Search for the cell housing the specified text and yield its (X, Y) center coordinate. 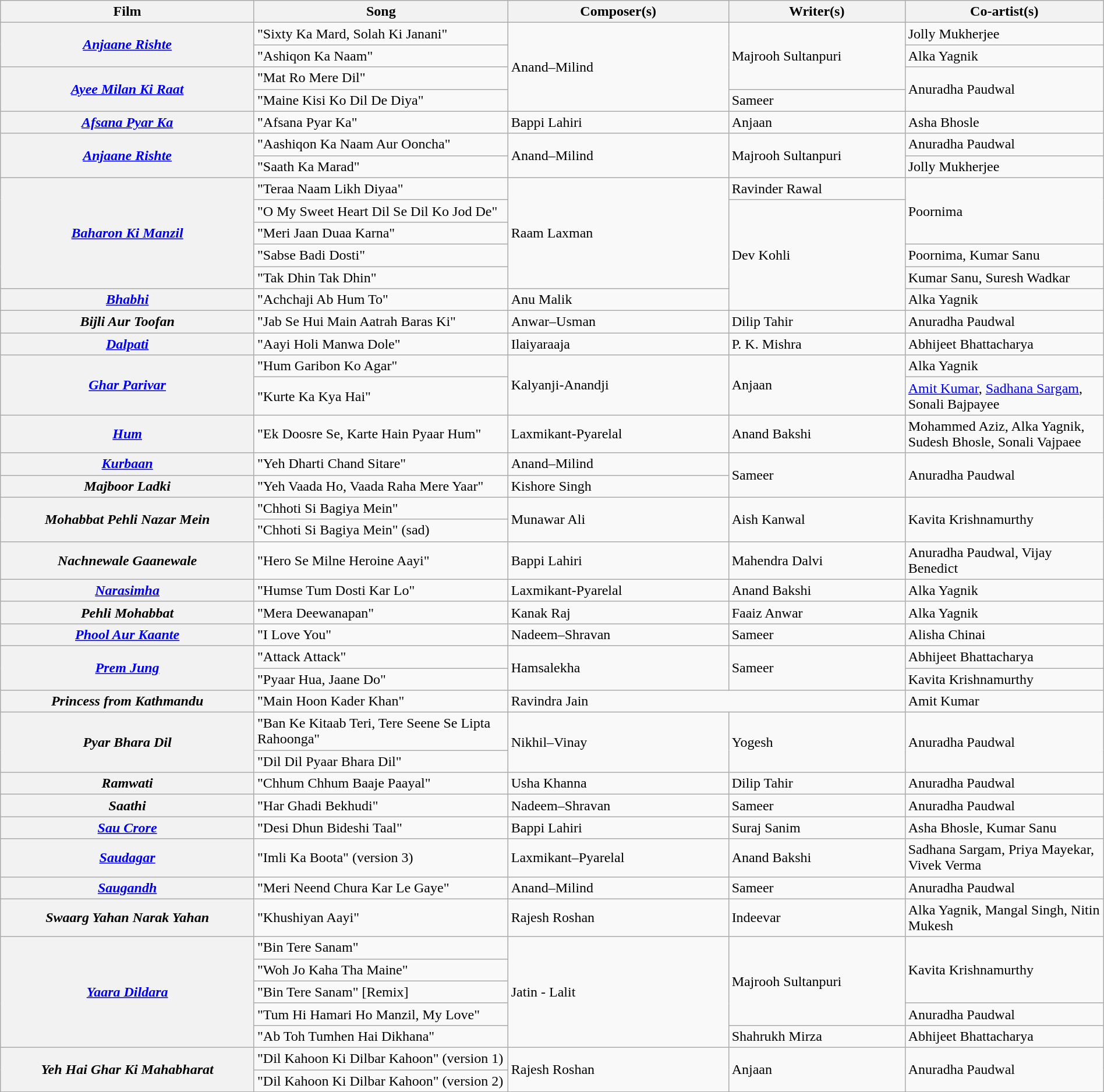
"Aashiqon Ka Naam Aur Ooncha" (381, 144)
Majboor Ladki (128, 486)
"Yeh Dharti Chand Sitare" (381, 464)
Saathi (128, 806)
"Dil Kahoon Ki Dilbar Kahoon" (version 2) (381, 1081)
Faaiz Anwar (816, 612)
Laxmikant–Pyarelal (618, 858)
"Dil Kahoon Ki Dilbar Kahoon" (version 1) (381, 1058)
"Woh Jo Kaha Tha Maine" (381, 970)
Mohammed Aziz, Alka Yagnik, Sudesh Bhosle, Sonali Vajpaee (1004, 434)
Raam Laxman (618, 233)
Ayee Milan Ki Raat (128, 89)
"Sixty Ka Mard, Solah Ki Janani" (381, 34)
Munawar Ali (618, 519)
Aish Kanwal (816, 519)
"Khushiyan Aayi" (381, 917)
Prem Jung (128, 668)
"Sabse Badi Dosti" (381, 255)
Alisha Chinai (1004, 634)
"Mera Deewanapan" (381, 612)
Kumar Sanu, Suresh Wadkar (1004, 278)
"Aayi Holi Manwa Dole" (381, 344)
Shahrukh Mirza (816, 1036)
Yaara Dildara (128, 992)
Ravindra Jain (706, 701)
"I Love You" (381, 634)
Asha Bhosle, Kumar Sanu (1004, 828)
"Desi Dhun Bideshi Taal" (381, 828)
"Meri Neend Chura Kar Le Gaye" (381, 888)
Kanak Raj (618, 612)
"Attack Attack" (381, 657)
Suraj Sanim (816, 828)
"Pyaar Hua, Jaane Do" (381, 679)
Bhabhi (128, 300)
Indeevar (816, 917)
Princess from Kathmandu (128, 701)
Narasimha (128, 590)
Kalyanji-Anandji (618, 385)
"Jab Se Hui Main Aatrah Baras Ki" (381, 322)
Anwar–Usman (618, 322)
"Tak Dhin Tak Dhin" (381, 278)
"Saath Ka Marad" (381, 166)
"Ek Doosre Se, Karte Hain Pyaar Hum" (381, 434)
Dev Kohli (816, 255)
"Ban Ke Kitaab Teri, Tere Seene Se Lipta Rahoonga" (381, 731)
Yeh Hai Ghar Ki Mahabharat (128, 1069)
"Chhum Chhum Baaje Paayal" (381, 783)
Usha Khanna (618, 783)
Yogesh (816, 743)
Film (128, 12)
Phool Aur Kaante (128, 634)
Mohabbat Pehli Nazar Mein (128, 519)
"Yeh Vaada Ho, Vaada Raha Mere Yaar" (381, 486)
Ravinder Rawal (816, 189)
"Kurte Ka Kya Hai" (381, 396)
Nikhil–Vinay (618, 743)
Saugandh (128, 888)
"Hum Garibon Ko Agar" (381, 366)
Nachnewale Gaanewale (128, 560)
"Humse Tum Dosti Kar Lo" (381, 590)
Composer(s) (618, 12)
Pehli Mohabbat (128, 612)
"Dil Dil Pyaar Bhara Dil" (381, 761)
Song (381, 12)
"Bin Tere Sanam" (381, 948)
"Teraa Naam Likh Diyaa" (381, 189)
"Har Ghadi Bekhudi" (381, 806)
"Hero Se Milne Heroine Aayi" (381, 560)
Bijli Aur Toofan (128, 322)
Amit Kumar (1004, 701)
P. K. Mishra (816, 344)
"Chhoti Si Bagiya Mein" (381, 508)
Sadhana Sargam, Priya Mayekar, Vivek Verma (1004, 858)
Ramwati (128, 783)
Ghar Parivar (128, 385)
Swaarg Yahan Narak Yahan (128, 917)
Kishore Singh (618, 486)
"O My Sweet Heart Dil Se Dil Ko Jod De" (381, 211)
Pyar Bhara Dil (128, 743)
"Mat Ro Mere Dil" (381, 78)
Anuradha Paudwal, Vijay Benedict (1004, 560)
Afsana Pyar Ka (128, 122)
"Maine Kisi Ko Dil De Diya" (381, 100)
Mahendra Dalvi (816, 560)
"Main Hoon Kader Khan" (381, 701)
"Ab Toh Tumhen Hai Dikhana" (381, 1036)
Saudagar (128, 858)
Poornima (1004, 211)
Amit Kumar, Sadhana Sargam, Sonali Bajpayee (1004, 396)
Anu Malik (618, 300)
Ilaiyaraaja (618, 344)
"Achchaji Ab Hum To" (381, 300)
"Imli Ka Boota" (version 3) (381, 858)
Asha Bhosle (1004, 122)
Hum (128, 434)
Writer(s) (816, 12)
Poornima, Kumar Sanu (1004, 255)
"Chhoti Si Bagiya Mein" (sad) (381, 530)
Sau Crore (128, 828)
Co-artist(s) (1004, 12)
Jatin - Lalit (618, 992)
Alka Yagnik, Mangal Singh, Nitin Mukesh (1004, 917)
"Afsana Pyar Ka" (381, 122)
Kurbaan (128, 464)
Hamsalekha (618, 668)
"Ashiqon Ka Naam" (381, 56)
Dalpati (128, 344)
"Tum Hi Hamari Ho Manzil, My Love" (381, 1014)
"Bin Tere Sanam" [Remix] (381, 992)
Baharon Ki Manzil (128, 233)
"Meri Jaan Duaa Karna" (381, 233)
